Find where the given text appears and provide that cell's center as [X, Y] coordinate. 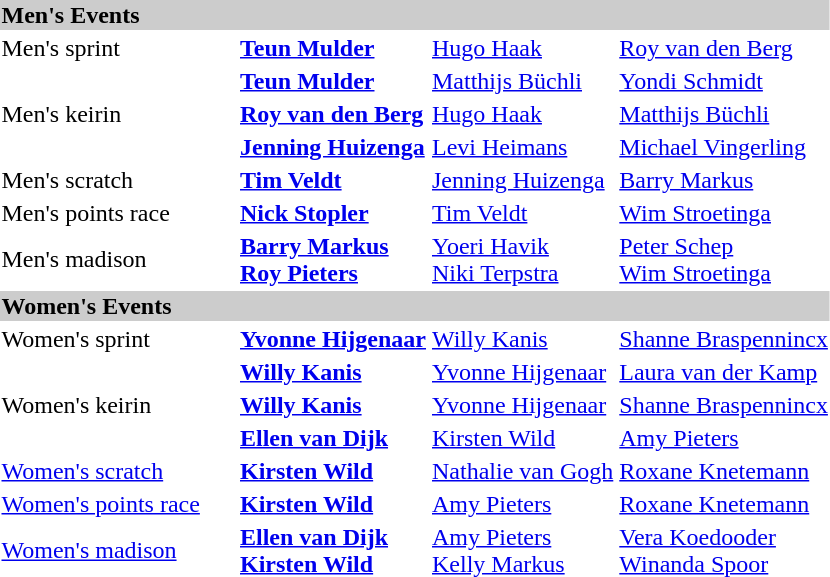
Women's points race [118, 504]
Nick Stopler [332, 213]
Michael Vingerling [724, 147]
Men's keirin [118, 114]
Women's scratch [118, 471]
Ellen van Dijk [332, 438]
Women's Events [414, 306]
Men's scratch [118, 180]
Barry MarkusRoy Pieters [332, 260]
Women's sprint [118, 339]
Barry Markus [724, 180]
Men's points race [118, 213]
Men's madison [118, 260]
Men's sprint [118, 48]
Yoeri HavikNiki Terpstra [522, 260]
Wim Stroetinga [724, 213]
Women's keirin [118, 405]
Men's Events [414, 15]
Yondi Schmidt [724, 81]
Levi Heimans [522, 147]
Laura van der Kamp [724, 372]
Peter SchepWim Stroetinga [724, 260]
Nathalie van Gogh [522, 471]
